From the cell containing the given text, extract its center point as (x, y) coordinate. 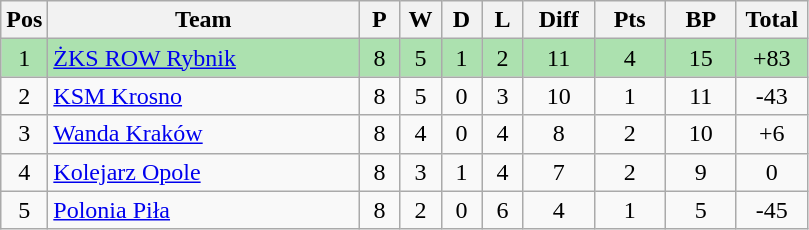
-45 (772, 210)
KSM Krosno (204, 96)
Team (204, 20)
+83 (772, 58)
-43 (772, 96)
W (420, 20)
BP (700, 20)
Wanda Kraków (204, 134)
L (502, 20)
Kolejarz Opole (204, 172)
Total (772, 20)
Diff (558, 20)
7 (558, 172)
9 (700, 172)
Pos (24, 20)
P (380, 20)
D (462, 20)
Pts (630, 20)
ŻKS ROW Rybnik (204, 58)
Polonia Piła (204, 210)
6 (502, 210)
15 (700, 58)
+6 (772, 134)
